Return the [x, y] coordinate for the center point of the cell that contains the specified text.  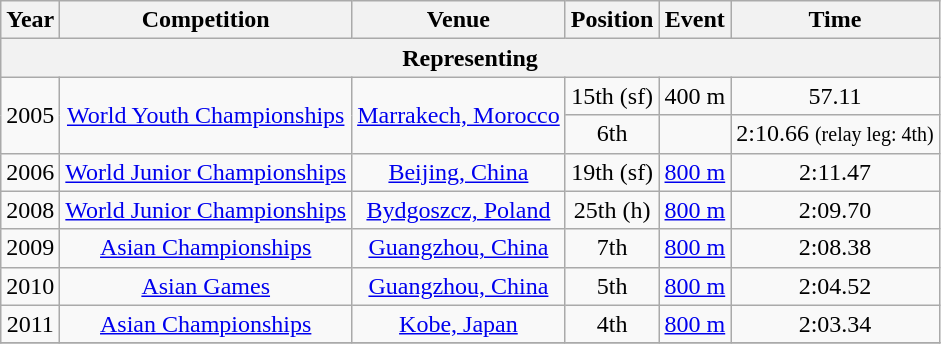
Year [30, 20]
2:09.70 [836, 210]
2006 [30, 172]
Time [836, 20]
Position [612, 20]
Representing [470, 58]
Asian Games [206, 286]
400 m [695, 96]
Competition [206, 20]
World Youth Championships [206, 115]
Beijing, China [459, 172]
2:03.34 [836, 324]
2008 [30, 210]
2:08.38 [836, 248]
2011 [30, 324]
Bydgoszcz, Poland [459, 210]
2010 [30, 286]
2:11.47 [836, 172]
Kobe, Japan [459, 324]
25th (h) [612, 210]
2:04.52 [836, 286]
15th (sf) [612, 96]
2009 [30, 248]
57.11 [836, 96]
Venue [459, 20]
5th [612, 286]
19th (sf) [612, 172]
2005 [30, 115]
4th [612, 324]
7th [612, 248]
Marrakech, Morocco [459, 115]
6th [612, 134]
2:10.66 (relay leg: 4th) [836, 134]
Event [695, 20]
